Return [X, Y] of the center of cell containing provided text 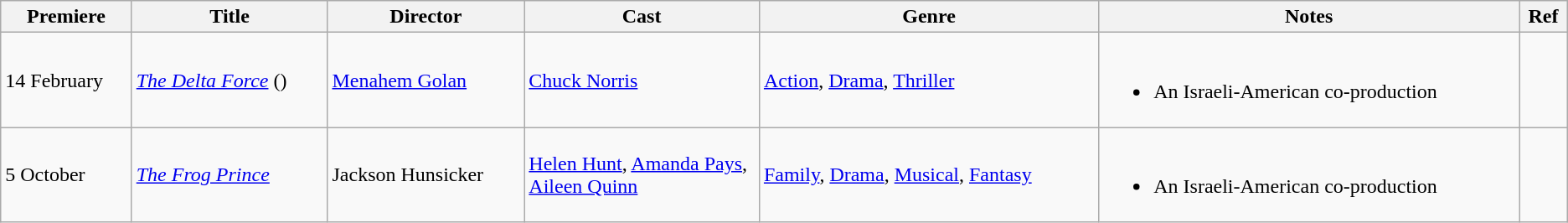
Cast [642, 17]
Chuck Norris [642, 80]
Premiere [66, 17]
Helen Hunt, Amanda Pays, Aileen Quinn [642, 174]
Action, Drama, Thriller [928, 80]
The Delta Force () [230, 80]
Family, Drama, Musical, Fantasy [928, 174]
Menahem Golan [426, 80]
Title [230, 17]
14 February [66, 80]
Notes [1309, 17]
Director [426, 17]
Jackson Hunsicker [426, 174]
Ref [1544, 17]
The Frog Prince [230, 174]
Genre [928, 17]
5 October [66, 174]
